Extract the (x, y) coordinate from the center of the cell holding the provided text.  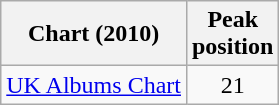
UK Albums Chart (94, 85)
Chart (2010) (94, 34)
Peakposition (232, 34)
21 (232, 85)
